Extract the (X, Y) coordinate from the center of the cell holding the provided text.  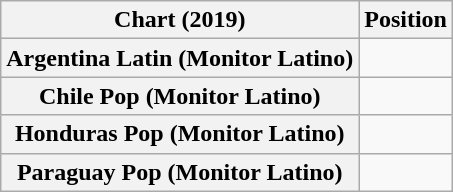
Position (406, 20)
Chile Pop (Monitor Latino) (180, 96)
Chart (2019) (180, 20)
Paraguay Pop (Monitor Latino) (180, 172)
Argentina Latin (Monitor Latino) (180, 58)
Honduras Pop (Monitor Latino) (180, 134)
